Output the [x, y] coordinate of the center of the cell containing the given text.  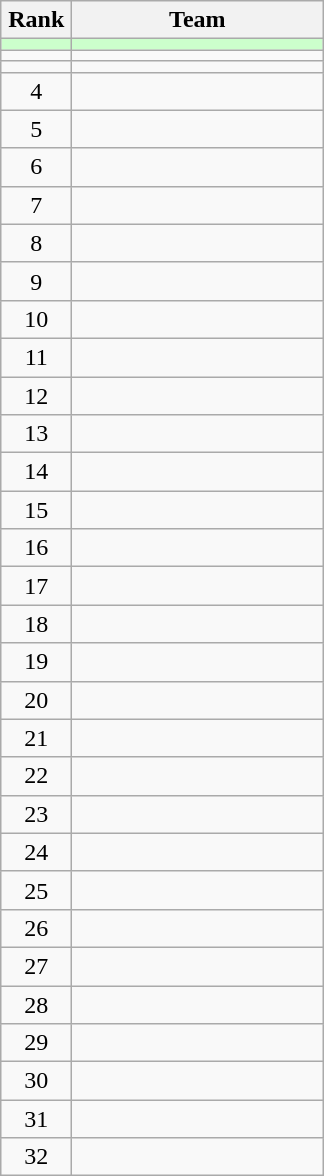
12 [36, 395]
22 [36, 776]
23 [36, 814]
17 [36, 586]
25 [36, 890]
30 [36, 1081]
20 [36, 700]
8 [36, 243]
14 [36, 472]
13 [36, 434]
9 [36, 281]
21 [36, 738]
Team [198, 20]
31 [36, 1119]
29 [36, 1043]
10 [36, 319]
6 [36, 167]
15 [36, 510]
Rank [36, 20]
28 [36, 1005]
19 [36, 662]
7 [36, 205]
24 [36, 852]
32 [36, 1157]
16 [36, 548]
18 [36, 624]
26 [36, 928]
11 [36, 357]
27 [36, 966]
4 [36, 91]
5 [36, 129]
